Provide the [x, y] coordinate of the cell's center where the given text is located.  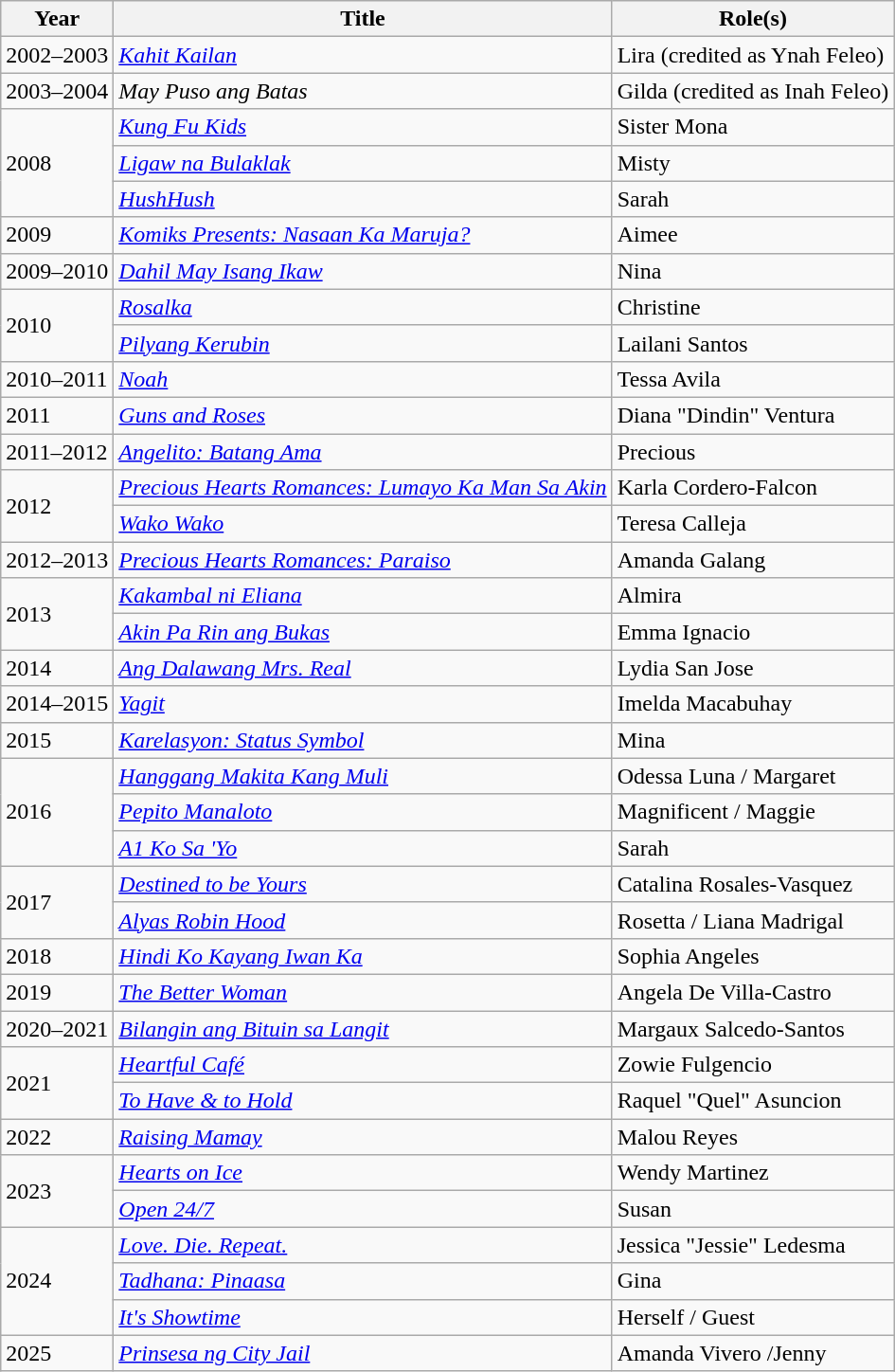
Rosalka [363, 307]
Heartful Café [363, 1065]
May Puso ang Batas [363, 91]
The Better Woman [363, 992]
2009–2010 [57, 271]
Angelito: Batang Ama [363, 452]
Raising Mamay [363, 1137]
Jessica "Jessie" Ledesma [753, 1245]
2011 [57, 415]
Precious Hearts Romances: Paraiso [363, 560]
2014–2015 [57, 704]
Raquel "Quel" Asuncion [753, 1101]
2014 [57, 668]
Kakambal ni Eliana [363, 596]
Christine [753, 307]
Pilyang Kerubin [363, 343]
Destined to be Yours [363, 884]
Noah [363, 379]
A1 Ko Sa 'Yo [363, 848]
Sophia Angeles [753, 956]
Akin Pa Rin ang Bukas [363, 632]
Gilda (credited as Inah Feleo) [753, 91]
Misty [753, 163]
Lailani Santos [753, 343]
Almira [753, 596]
2020–2021 [57, 1028]
Dahil May Isang Ikaw [363, 271]
Guns and Roses [363, 415]
Magnificent / Maggie [753, 812]
2018 [57, 956]
Aimee [753, 235]
Rosetta / Liana Madrigal [753, 920]
Pepito Manaloto [363, 812]
Lydia San Jose [753, 668]
Open 24/7 [363, 1209]
Sister Mona [753, 127]
Wendy Martinez [753, 1173]
2013 [57, 614]
Susan [753, 1209]
2019 [57, 992]
Nina [753, 271]
2009 [57, 235]
Odessa Luna / Margaret [753, 776]
Teresa Calleja [753, 524]
Yagit [363, 704]
Lira (credited as Ynah Feleo) [753, 55]
Komiks Presents: Nasaan Ka Maruja? [363, 235]
Bilangin ang Bituin sa Langit [363, 1028]
2022 [57, 1137]
2003–2004 [57, 91]
2015 [57, 740]
2023 [57, 1191]
Tessa Avila [753, 379]
Margaux Salcedo-Santos [753, 1028]
HushHush [363, 199]
2016 [57, 812]
Hindi Ko Kayang Iwan Ka [363, 956]
Title [363, 19]
Catalina Rosales-Vasquez [753, 884]
Year [57, 19]
Ligaw na Bulaklak [363, 163]
Mina [753, 740]
2012–2013 [57, 560]
2025 [57, 1353]
Hearts on Ice [363, 1173]
Zowie Fulgencio [753, 1065]
Diana "Dindin" Ventura [753, 415]
2021 [57, 1083]
2017 [57, 902]
Tadhana: Pinaasa [363, 1281]
2008 [57, 163]
Ang Dalawang Mrs. Real [363, 668]
Role(s) [753, 19]
2012 [57, 506]
2002–2003 [57, 55]
Precious [753, 452]
Kahit Kailan [363, 55]
It's Showtime [363, 1317]
2010–2011 [57, 379]
Amanda Galang [753, 560]
2024 [57, 1281]
Karla Cordero-Falcon [753, 488]
Karelasyon: Status Symbol [363, 740]
Love. Die. Repeat. [363, 1245]
2011–2012 [57, 452]
Hanggang Makita Kang Muli [363, 776]
Kung Fu Kids [363, 127]
Herself / Guest [753, 1317]
Precious Hearts Romances: Lumayo Ka Man Sa Akin [363, 488]
Amanda Vivero /Jenny [753, 1353]
Angela De Villa-Castro [753, 992]
Prinsesa ng City Jail [363, 1353]
2010 [57, 325]
Imelda Macabuhay [753, 704]
Gina [753, 1281]
Emma Ignacio [753, 632]
Malou Reyes [753, 1137]
To Have & to Hold [363, 1101]
Alyas Robin Hood [363, 920]
Wako Wako [363, 524]
